Extract the [X, Y] coordinate from the center of the cell holding the provided text.  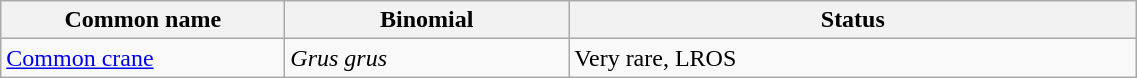
Common name [143, 20]
Binomial [427, 20]
Common crane [143, 58]
Very rare, LROS [853, 58]
Status [853, 20]
Grus grus [427, 58]
